Find where the given text appears and provide that cell's center as [x, y] coordinate. 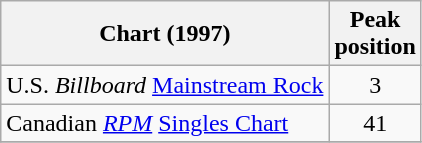
Chart (1997) [165, 34]
41 [375, 123]
Peakposition [375, 34]
U.S. Billboard Mainstream Rock [165, 85]
3 [375, 85]
Canadian RPM Singles Chart [165, 123]
